Pinpoint the cell where the given text exists, returning its [X, Y] midpoint coordinate. 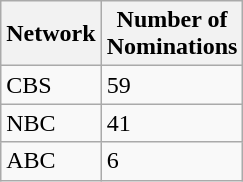
Number ofNominations [172, 34]
41 [172, 123]
59 [172, 85]
CBS [51, 85]
Network [51, 34]
ABC [51, 161]
NBC [51, 123]
6 [172, 161]
